Find where the given text appears and provide that cell's center as (x, y) coordinate. 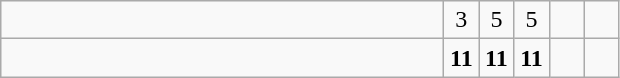
3 (462, 20)
